Extract the (X, Y) coordinate from the center of the cell holding the provided text.  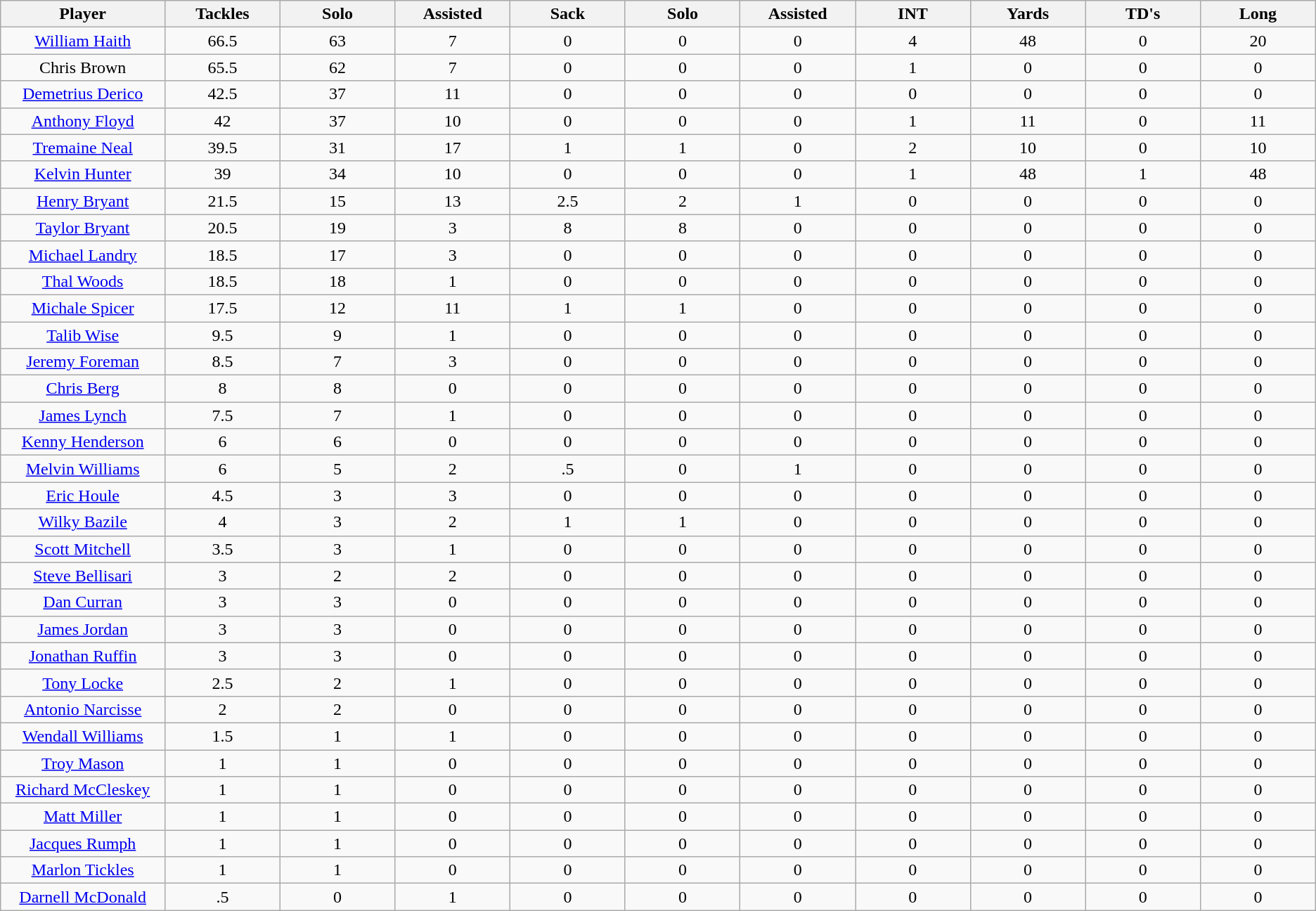
Darnell McDonald (83, 897)
Henry Bryant (83, 201)
63 (337, 41)
Michael Landry (83, 254)
Demetrius Derico (83, 94)
21.5 (223, 201)
Thal Woods (83, 281)
Dan Curran (83, 602)
Tackles (223, 14)
James Jordan (83, 629)
5 (337, 469)
William Haith (83, 41)
INT (913, 14)
20 (1258, 41)
Wendall Williams (83, 736)
TD's (1143, 14)
62 (337, 67)
Kenny Henderson (83, 442)
15 (337, 201)
Kelvin Hunter (83, 174)
Matt Miller (83, 817)
Jeremy Foreman (83, 362)
19 (337, 228)
1.5 (223, 736)
Jacques Rumph (83, 844)
Jonathan Ruffin (83, 656)
Antonio Narcisse (83, 709)
7.5 (223, 415)
Player (83, 14)
Chris Brown (83, 67)
Eric Houle (83, 496)
18 (337, 281)
Wilky Bazile (83, 522)
9.5 (223, 335)
Long (1258, 14)
Troy Mason (83, 763)
42 (223, 121)
20.5 (223, 228)
12 (337, 308)
Talib Wise (83, 335)
9 (337, 335)
39 (223, 174)
Melvin Williams (83, 469)
4.5 (223, 496)
65.5 (223, 67)
James Lynch (83, 415)
13 (453, 201)
17.5 (223, 308)
Tony Locke (83, 683)
Taylor Bryant (83, 228)
Steve Bellisari (83, 576)
66.5 (223, 41)
Yards (1028, 14)
Tremaine Neal (83, 148)
Marlon Tickles (83, 870)
42.5 (223, 94)
Sack (568, 14)
Chris Berg (83, 389)
Anthony Floyd (83, 121)
Michale Spicer (83, 308)
31 (337, 148)
3.5 (223, 549)
39.5 (223, 148)
34 (337, 174)
Richard McCleskey (83, 790)
Scott Mitchell (83, 549)
8.5 (223, 362)
